Output the (X, Y) coordinate of the center of the cell containing the given text.  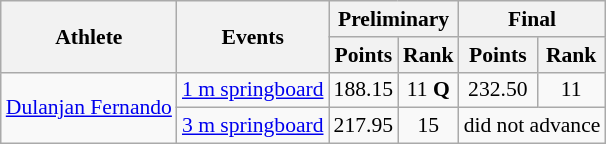
3 m springboard (253, 126)
11 Q (428, 90)
Athlete (89, 36)
Final (532, 19)
217.95 (364, 126)
1 m springboard (253, 90)
11 (571, 90)
Events (253, 36)
188.15 (364, 90)
Preliminary (394, 19)
Dulanjan Fernando (89, 108)
232.50 (498, 90)
did not advance (532, 126)
15 (428, 126)
